For the text-containing cell, return its midpoint in (x, y) coordinate format. 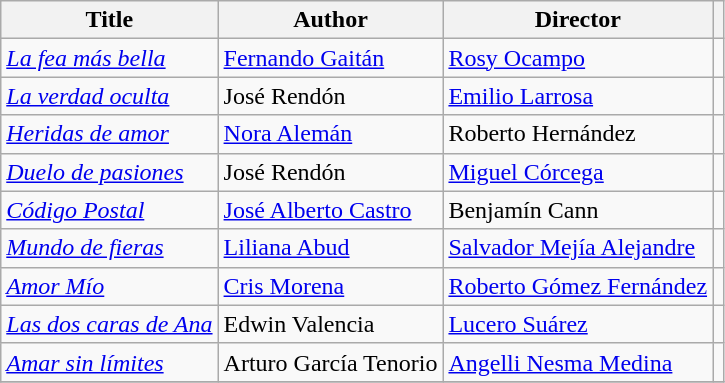
Edwin Valencia (330, 324)
Mundo de fieras (110, 248)
La verdad oculta (110, 96)
Amor Mío (110, 286)
Amar sin límites (110, 362)
Heridas de amor (110, 134)
Duelo de pasiones (110, 172)
La fea más bella (110, 58)
Nora Alemán (330, 134)
Liliana Abud (330, 248)
Lucero Suárez (578, 324)
Roberto Hernández (578, 134)
Benjamín Cann (578, 210)
Author (330, 20)
Miguel Córcega (578, 172)
José Alberto Castro (330, 210)
Las dos caras de Ana (110, 324)
Director (578, 20)
Roberto Gómez Fernández (578, 286)
Rosy Ocampo (578, 58)
Title (110, 20)
Código Postal (110, 210)
Cris Morena (330, 286)
Emilio Larrosa (578, 96)
Angelli Nesma Medina (578, 362)
Arturo García Tenorio (330, 362)
Fernando Gaitán (330, 58)
Salvador Mejía Alejandre (578, 248)
